Return [x, y] of the center of cell containing provided text 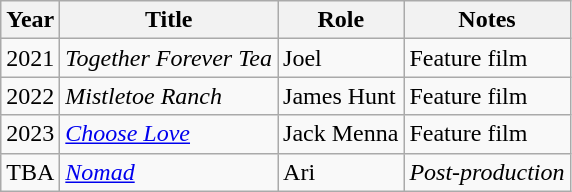
Joel [341, 58]
Post-production [487, 172]
Role [341, 20]
Notes [487, 20]
James Hunt [341, 96]
Jack Menna [341, 134]
Mistletoe Ranch [169, 96]
Together Forever Tea [169, 58]
2023 [30, 134]
Ari [341, 172]
Title [169, 20]
2022 [30, 96]
2021 [30, 58]
Year [30, 20]
TBA [30, 172]
Choose Love [169, 134]
Nomad [169, 172]
